Scan for the cell matching the given text and deliver its (x, y) coordinate at center. 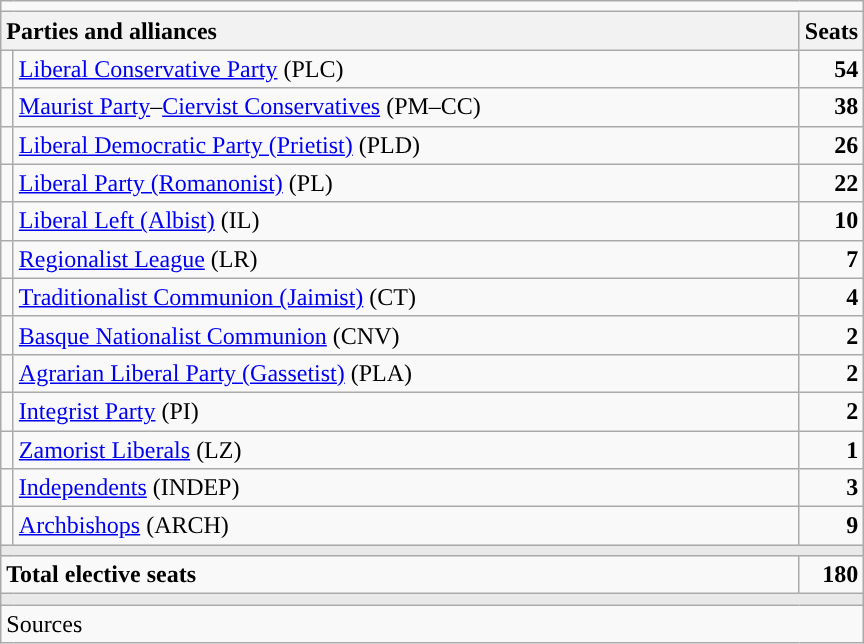
38 (831, 107)
Basque Nationalist Communion (CNV) (406, 335)
Liberal Conservative Party (PLC) (406, 69)
Zamorist Liberals (LZ) (406, 449)
26 (831, 145)
4 (831, 297)
180 (831, 575)
Parties and alliances (400, 31)
Total elective seats (400, 575)
Sources (432, 624)
Integrist Party (PI) (406, 411)
Independents (INDEP) (406, 488)
Archbishops (ARCH) (406, 526)
3 (831, 488)
Liberal Left (Albist) (IL) (406, 221)
Agrarian Liberal Party (Gassetist) (PLA) (406, 373)
7 (831, 259)
Regionalist League (LR) (406, 259)
54 (831, 69)
Maurist Party–Ciervist Conservatives (PM–CC) (406, 107)
10 (831, 221)
22 (831, 183)
Liberal Party (Romanonist) (PL) (406, 183)
1 (831, 449)
Traditionalist Communion (Jaimist) (CT) (406, 297)
Seats (831, 31)
9 (831, 526)
Liberal Democratic Party (Prietist) (PLD) (406, 145)
